For the text-containing cell, return its midpoint in (X, Y) coordinate format. 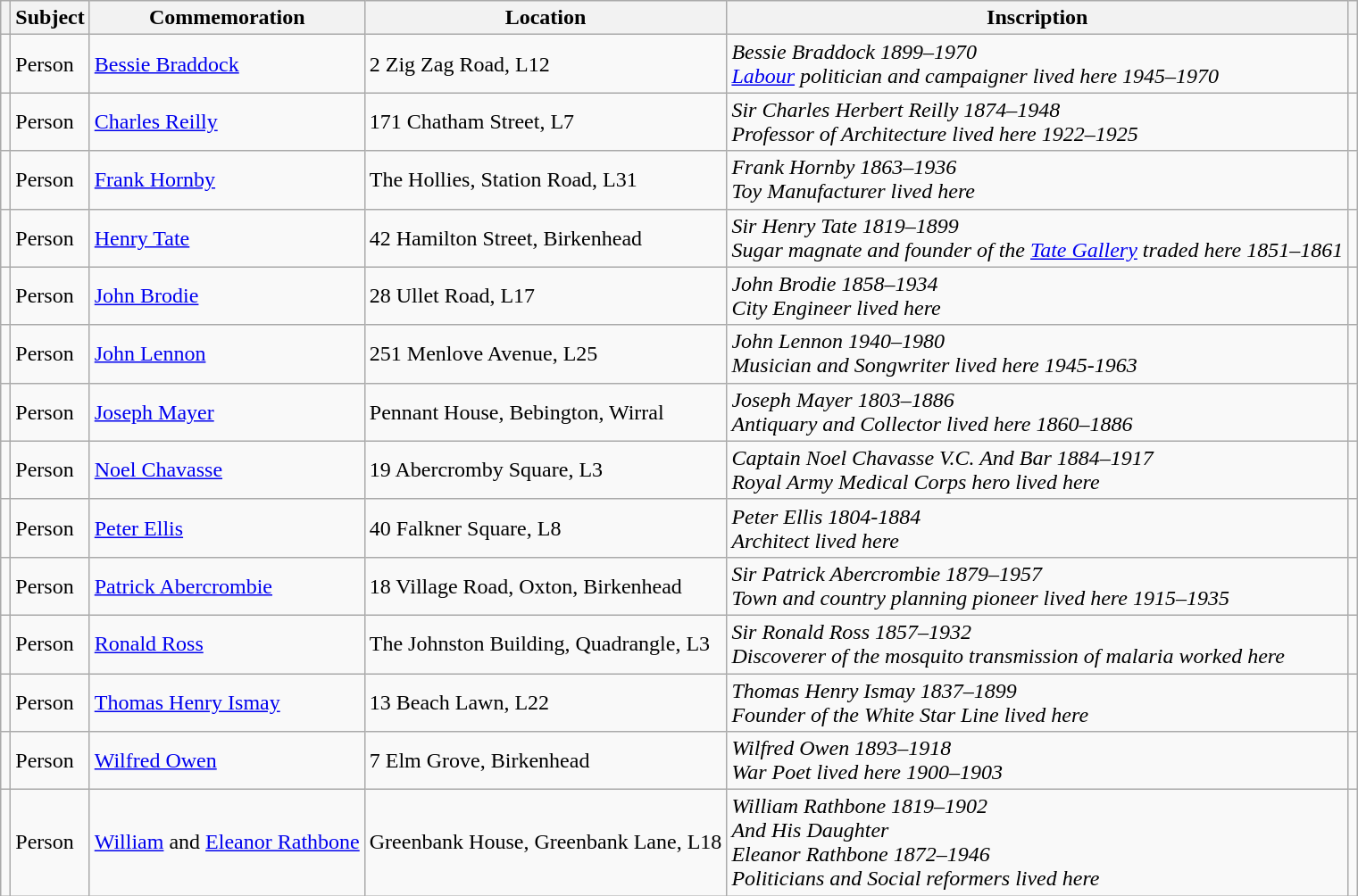
John Brodie 1858–1934City Engineer lived here (1037, 296)
19 Abercromby Square, L3 (546, 469)
Thomas Henry Ismay 1837–1899Founder of the White Star Line lived here (1037, 701)
Inscription (1037, 18)
Joseph Mayer (227, 412)
Ronald Ross (227, 644)
Subject (50, 18)
Commemoration (227, 18)
Joseph Mayer 1803–1886Antiquary and Collector lived here 1860–1886 (1037, 412)
Sir Charles Herbert Reilly 1874–1948Professor of Architecture lived here 1922–1925 (1037, 121)
Thomas Henry Ismay (227, 701)
Greenbank House, Greenbank Lane, L18 (546, 842)
Peter Ellis (227, 528)
Captain Noel Chavasse V.C. And Bar 1884–1917Royal Army Medical Corps hero lived here (1037, 469)
John Lennon (227, 353)
John Brodie (227, 296)
13 Beach Lawn, L22 (546, 701)
Bessie Braddock (227, 64)
Noel Chavasse (227, 469)
Sir Ronald Ross 1857–1932Discoverer of the mosquito transmission of malaria worked here (1037, 644)
Bessie Braddock 1899–1970Labour politician and campaigner lived here 1945–1970 (1037, 64)
18 Village Road, Oxton, Birkenhead (546, 585)
Wilfred Owen 1893–1918War Poet lived here 1900–1903 (1037, 760)
William Rathbone 1819–1902And His DaughterEleanor Rathbone 1872–1946Politicians and Social reformers lived here (1037, 842)
The Johnston Building, Quadrangle, L3 (546, 644)
251 Menlove Avenue, L25 (546, 353)
Henry Tate (227, 237)
Frank Hornby (227, 180)
2 Zig Zag Road, L12 (546, 64)
40 Falkner Square, L8 (546, 528)
Frank Hornby 1863–1936Toy Manufacturer lived here (1037, 180)
Sir Henry Tate 1819–1899Sugar magnate and founder of the Tate Gallery traded here 1851–1861 (1037, 237)
The Hollies, Station Road, L31 (546, 180)
28 Ullet Road, L17 (546, 296)
Patrick Abercrombie (227, 585)
171 Chatham Street, L7 (546, 121)
42 Hamilton Street, Birkenhead (546, 237)
7 Elm Grove, Birkenhead (546, 760)
Wilfred Owen (227, 760)
Peter Ellis 1804-1884Architect lived here (1037, 528)
John Lennon 1940–1980Musician and Songwriter lived here 1945-1963 (1037, 353)
Location (546, 18)
William and Eleanor Rathbone (227, 842)
Charles Reilly (227, 121)
Sir Patrick Abercrombie 1879–1957Town and country planning pioneer lived here 1915–1935 (1037, 585)
Pennant House, Bebington, Wirral (546, 412)
